Extract the (X, Y) coordinate from the center of the cell holding the provided text.  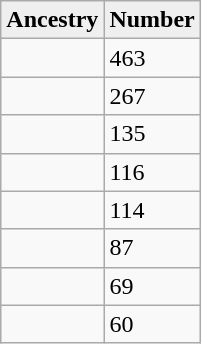
60 (152, 324)
114 (152, 210)
87 (152, 248)
Ancestry (52, 20)
267 (152, 96)
69 (152, 286)
Number (152, 20)
116 (152, 172)
463 (152, 58)
135 (152, 134)
